From the cell containing the given text, extract its center point as [x, y] coordinate. 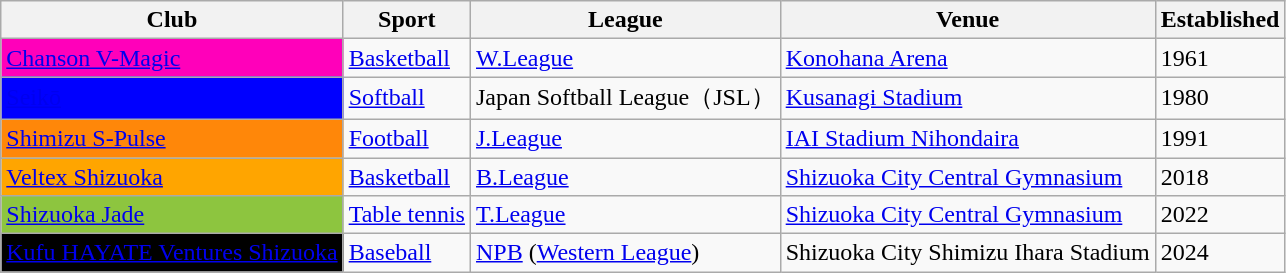
2022 [1220, 215]
2024 [1220, 253]
Shimizu S-Pulse [172, 138]
Football [406, 138]
Veltex Shizuoka [172, 177]
Chanson V-Magic [172, 58]
IAI Stadium Nihondaira [968, 138]
2018 [1220, 177]
Established [1220, 20]
League [625, 20]
Club [172, 20]
Kusanagi Stadium [968, 98]
1961 [1220, 58]
1980 [1220, 98]
Softball [406, 98]
Venue [968, 20]
1991 [1220, 138]
Konohana Arena [968, 58]
Shizuoka Jade [172, 215]
T.League [625, 215]
J.League [625, 138]
Japan Softball League（JSL） [625, 98]
Sport [406, 20]
Baseball [406, 253]
B.League [625, 177]
W.League [625, 58]
NPB (Western League) [625, 253]
Kufu HAYATE Ventures Shizuoka [172, 253]
Shizuoka City Shimizu Ihara Stadium [968, 253]
Table tennis [406, 215]
Seikō [172, 98]
